Search for the cell housing the specified text and yield its [x, y] center coordinate. 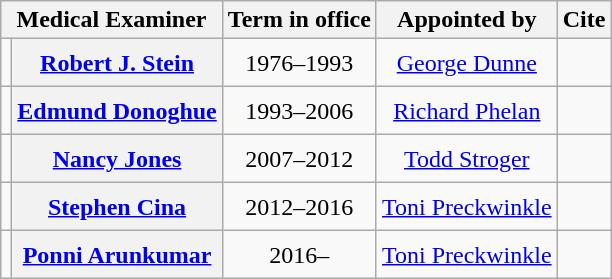
Todd Stroger [466, 159]
1993–2006 [299, 111]
Ponni Arunkumar [117, 255]
2016– [299, 255]
2012–2016 [299, 207]
2007–2012 [299, 159]
1976–1993 [299, 63]
Edmund Donoghue [117, 111]
Medical Examiner [112, 20]
Nancy Jones [117, 159]
Appointed by [466, 20]
Stephen Cina [117, 207]
Cite [584, 20]
Richard Phelan [466, 111]
Robert J. Stein [117, 63]
George Dunne [466, 63]
Term in office [299, 20]
